From the cell containing the given text, extract its center point as [x, y] coordinate. 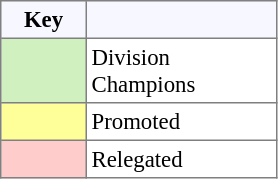
Division Champions [181, 70]
Key [44, 20]
Relegated [181, 159]
Promoted [181, 122]
